Pinpoint the cell where the given text exists, returning its [x, y] midpoint coordinate. 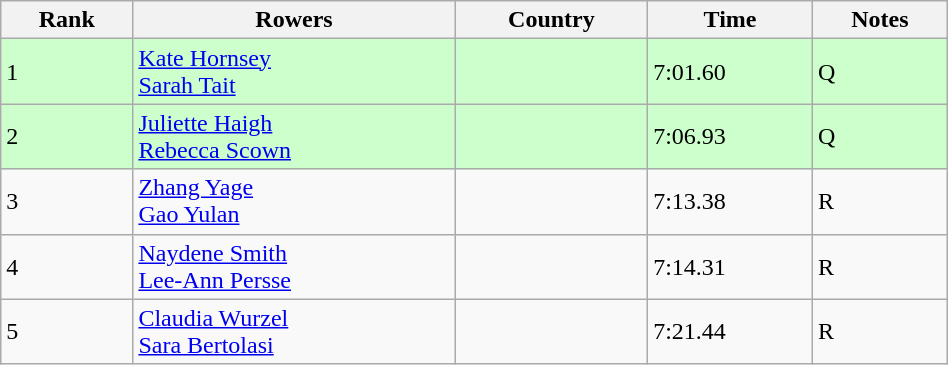
Time [730, 20]
4 [67, 266]
1 [67, 72]
Rowers [294, 20]
Notes [880, 20]
Rank [67, 20]
Country [551, 20]
7:14.31 [730, 266]
2 [67, 136]
7:13.38 [730, 202]
Naydene SmithLee-Ann Persse [294, 266]
Kate HornseySarah Tait [294, 72]
Zhang YageGao Yulan [294, 202]
3 [67, 202]
Claudia WurzelSara Bertolasi [294, 332]
Juliette HaighRebecca Scown [294, 136]
7:06.93 [730, 136]
7:21.44 [730, 332]
5 [67, 332]
7:01.60 [730, 72]
